Output the (x, y) coordinate of the center of the cell containing the given text.  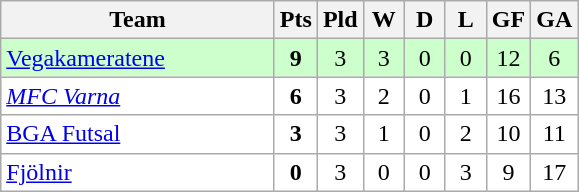
13 (554, 96)
Pld (340, 20)
L (466, 20)
11 (554, 134)
W (384, 20)
GF (508, 20)
MFC Varna (138, 96)
Fjölnir (138, 172)
17 (554, 172)
10 (508, 134)
BGA Futsal (138, 134)
Vegakameratene (138, 58)
12 (508, 58)
D (424, 20)
16 (508, 96)
GA (554, 20)
Team (138, 20)
Pts (296, 20)
